Locate the cell with the specified text and output its (X, Y) center coordinate. 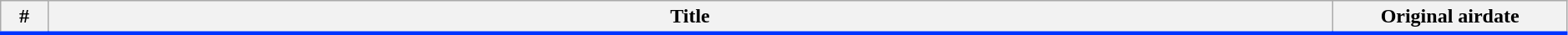
# (24, 17)
Original airdate (1450, 17)
Title (690, 17)
